From the cell containing the given text, extract its center point as (X, Y) coordinate. 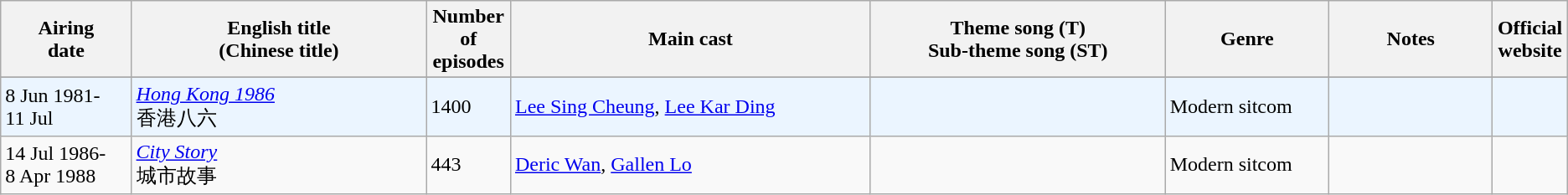
City Story 城市故事 (279, 165)
Genre (1246, 39)
443 (469, 165)
Theme song (T) Sub-theme song (ST) (1018, 39)
8 Jun 1981- 11 Jul (66, 107)
Main cast (690, 39)
Deric Wan, Gallen Lo (690, 165)
14 Jul 1986- 8 Apr 1988 (66, 165)
1400 (469, 107)
Lee Sing Cheung, Lee Kar Ding (690, 107)
Notes (1411, 39)
Official website (1529, 39)
Hong Kong 1986 香港八六 (279, 107)
Number of episodes (469, 39)
English title (Chinese title) (279, 39)
Airingdate (66, 39)
